Return [X, Y] of the center of cell containing provided text 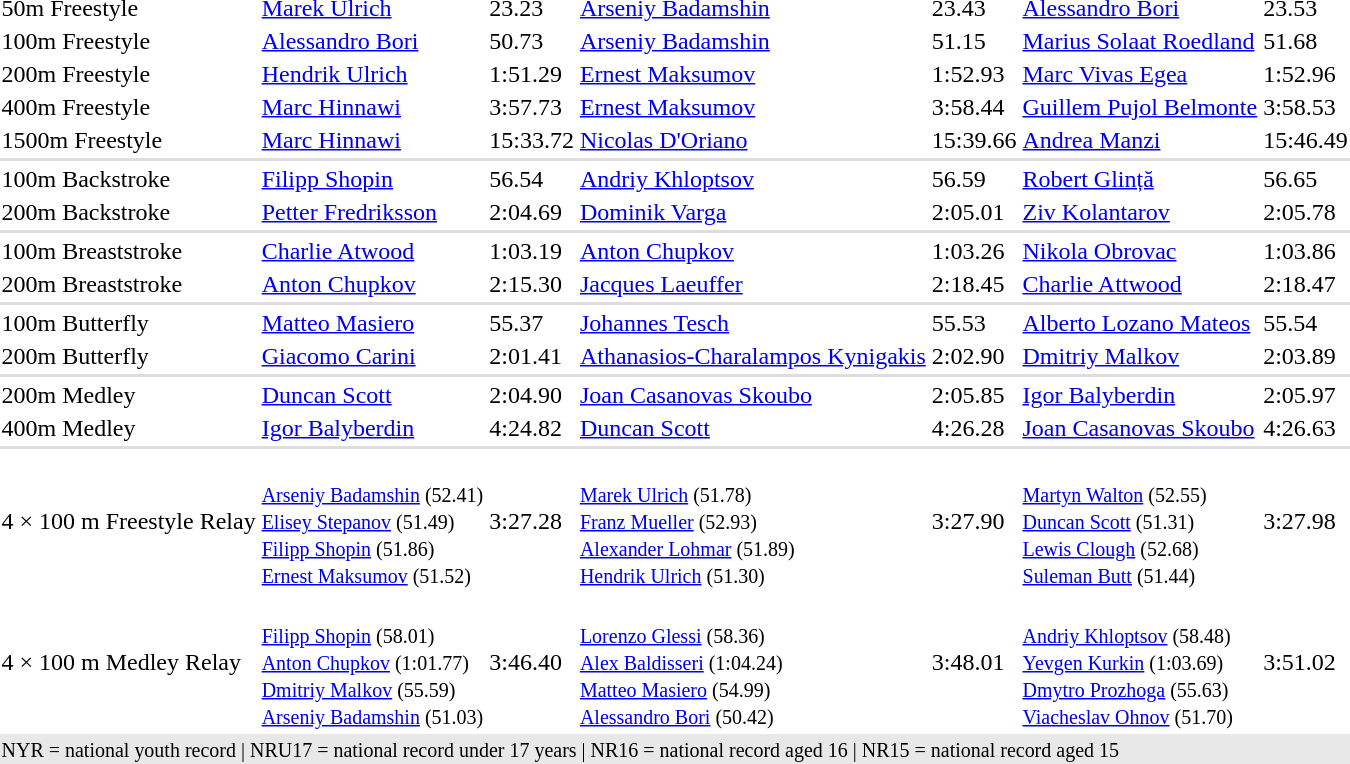
200m Medley [128, 395]
50.73 [532, 41]
Marius Solaat Roedland [1140, 41]
4 × 100 m Freestyle Relay [128, 521]
2:05.85 [974, 395]
1:51.29 [532, 74]
Ziv Kolantarov [1140, 212]
2:18.45 [974, 284]
Marek Ulrich (51.78)Franz Mueller (52.93) Alexander Lohmar (51.89)Hendrik Ulrich (51.30) [752, 521]
Andrea Manzi [1140, 140]
4:26.63 [1306, 428]
2:15.30 [532, 284]
3:46.40 [532, 662]
Dominik Varga [752, 212]
3:48.01 [974, 662]
1:52.96 [1306, 74]
2:02.90 [974, 356]
100m Breaststroke [128, 251]
Petter Fredriksson [372, 212]
4:26.28 [974, 428]
Hendrik Ulrich [372, 74]
2:05.97 [1306, 395]
2:18.47 [1306, 284]
3:27.90 [974, 521]
51.15 [974, 41]
51.68 [1306, 41]
Giacomo Carini [372, 356]
1500m Freestyle [128, 140]
400m Medley [128, 428]
15:39.66 [974, 140]
200m Backstroke [128, 212]
15:46.49 [1306, 140]
1:52.93 [974, 74]
2:03.89 [1306, 356]
100m Butterfly [128, 323]
Lorenzo Glessi (58.36)Alex Baldisseri (1:04.24) Matteo Masiero (54.99)Alessandro Bori (50.42) [752, 662]
Alberto Lozano Mateos [1140, 323]
56.59 [974, 179]
100m Backstroke [128, 179]
Dmitriy Malkov [1140, 356]
3:57.73 [532, 107]
Johannes Tesch [752, 323]
Alessandro Bori [372, 41]
Robert Glință [1140, 179]
Athanasios-Charalampos Kynigakis [752, 356]
1:03.19 [532, 251]
55.53 [974, 323]
55.37 [532, 323]
56.65 [1306, 179]
2:05.78 [1306, 212]
3:58.53 [1306, 107]
3:27.98 [1306, 521]
3:27.28 [532, 521]
Filipp Shopin [372, 179]
Filipp Shopin (58.01)Anton Chupkov (1:01.77) Dmitriy Malkov (55.59)Arseniy Badamshin (51.03) [372, 662]
100m Freestyle [128, 41]
2:04.90 [532, 395]
Guillem Pujol Belmonte [1140, 107]
Nicolas D'Oriano [752, 140]
Charlie Attwood [1140, 284]
2:01.41 [532, 356]
Arseniy Badamshin (52.41)Elisey Stepanov (51.49) Filipp Shopin (51.86)Ernest Maksumov (51.52) [372, 521]
3:51.02 [1306, 662]
Matteo Masiero [372, 323]
3:58.44 [974, 107]
Andriy Khloptsov [752, 179]
2:04.69 [532, 212]
NYR = national youth record | NRU17 = national record under 17 years | NR16 = national record aged 16 | NR15 = national record aged 15 [674, 749]
4 × 100 m Medley Relay [128, 662]
55.54 [1306, 323]
200m Freestyle [128, 74]
200m Breaststroke [128, 284]
Andriy Khloptsov (58.48)Yevgen Kurkin (1:03.69) Dmytro Prozhoga (55.63)Viacheslav Ohnov (51.70) [1140, 662]
2:05.01 [974, 212]
Martyn Walton (52.55)Duncan Scott (51.31) Lewis Clough (52.68)Suleman Butt (51.44) [1140, 521]
15:33.72 [532, 140]
Nikola Obrovac [1140, 251]
4:24.82 [532, 428]
Marc Vivas Egea [1140, 74]
1:03.26 [974, 251]
Jacques Laeuffer [752, 284]
56.54 [532, 179]
400m Freestyle [128, 107]
1:03.86 [1306, 251]
200m Butterfly [128, 356]
Charlie Atwood [372, 251]
Arseniy Badamshin [752, 41]
